Return (X, Y) of the center of cell containing provided text 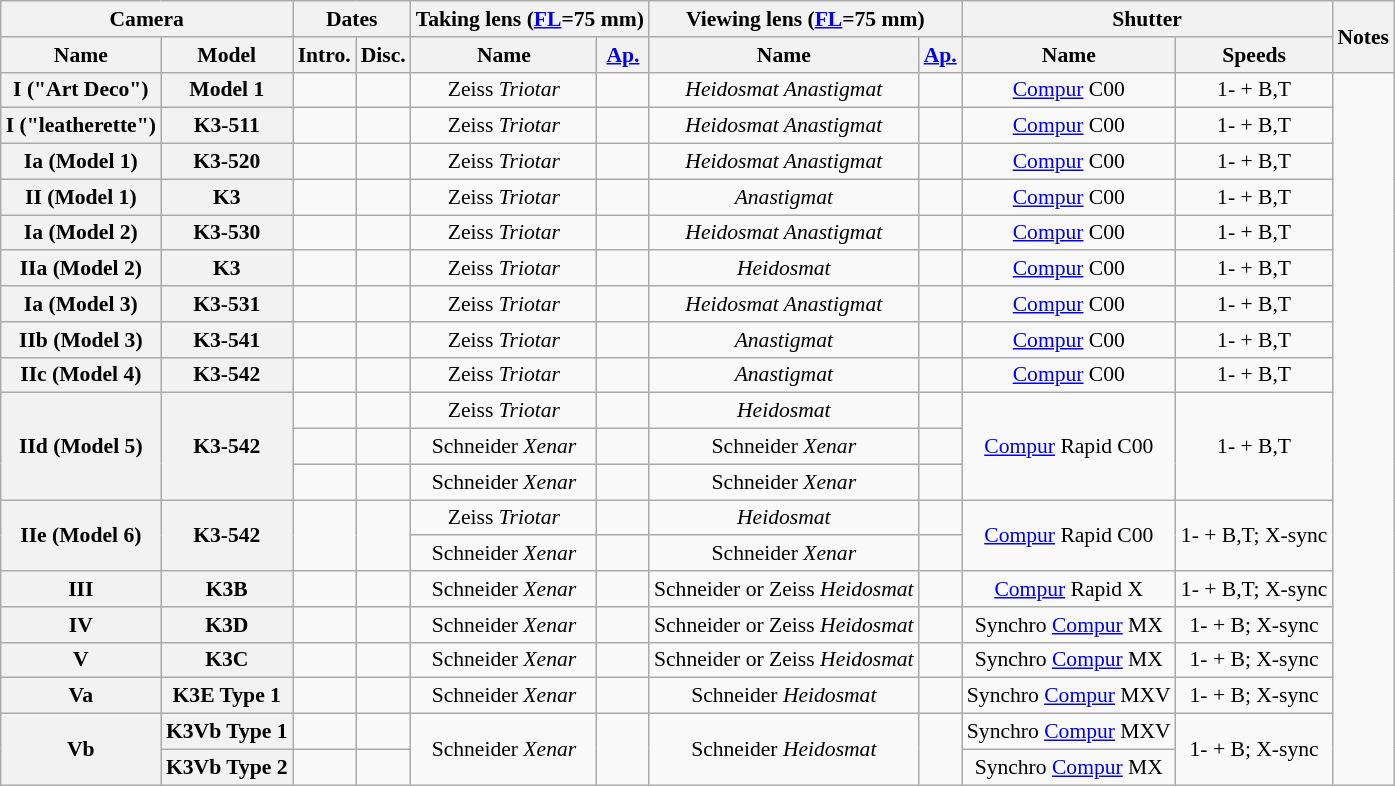
IIa (Model 2) (81, 269)
IIb (Model 3) (81, 340)
K3-530 (227, 233)
Va (81, 696)
K3Vb Type 1 (227, 732)
K3-541 (227, 340)
Camera (147, 19)
K3B (227, 589)
Ia (Model 3) (81, 304)
IId (Model 5) (81, 446)
Vb (81, 750)
Disc. (384, 55)
II (Model 1) (81, 197)
K3-520 (227, 162)
K3Vb Type 2 (227, 767)
V (81, 660)
K3C (227, 660)
Model 1 (227, 90)
K3-511 (227, 126)
IV (81, 625)
Viewing lens (FL=75 mm) (806, 19)
Compur Rapid X (1069, 589)
Shutter (1148, 19)
Speeds (1254, 55)
III (81, 589)
IIe (Model 6) (81, 536)
I ("Art Deco") (81, 90)
K3D (227, 625)
Intro. (324, 55)
Dates (352, 19)
I ("leatherette") (81, 126)
Taking lens (FL=75 mm) (530, 19)
Ia (Model 2) (81, 233)
IIc (Model 4) (81, 375)
K3E Type 1 (227, 696)
K3-531 (227, 304)
Ia (Model 1) (81, 162)
Model (227, 55)
Notes (1363, 36)
